Capture the cell that displays the provided text and extract its [X, Y] central coordinate. 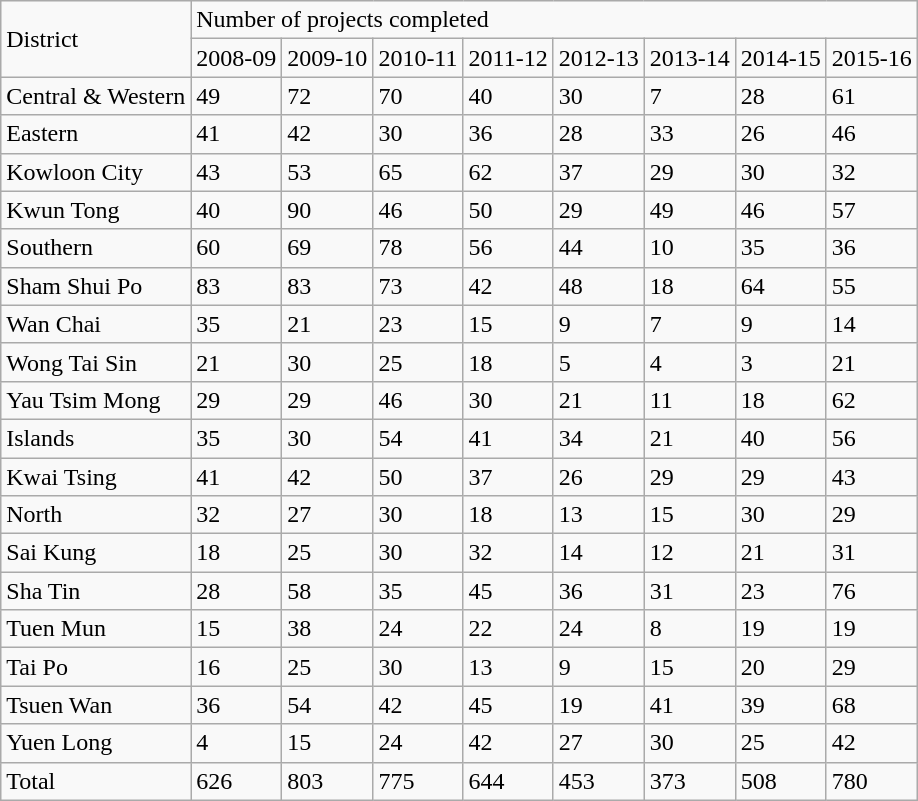
39 [780, 705]
90 [328, 210]
2012-13 [598, 58]
453 [598, 781]
20 [780, 667]
Kwai Tsing [96, 477]
508 [780, 781]
2014-15 [780, 58]
8 [690, 629]
Kowloon City [96, 172]
78 [418, 248]
69 [328, 248]
373 [690, 781]
Southern [96, 248]
61 [872, 96]
58 [328, 591]
Yau Tsim Mong [96, 400]
644 [508, 781]
2011-12 [508, 58]
68 [872, 705]
2015-16 [872, 58]
626 [236, 781]
53 [328, 172]
12 [690, 553]
Islands [96, 438]
34 [598, 438]
803 [328, 781]
2013-14 [690, 58]
55 [872, 286]
780 [872, 781]
10 [690, 248]
Kwun Tong [96, 210]
3 [780, 362]
2008-09 [236, 58]
44 [598, 248]
Sham Shui Po [96, 286]
33 [690, 134]
Tuen Mun [96, 629]
22 [508, 629]
38 [328, 629]
48 [598, 286]
775 [418, 781]
Eastern [96, 134]
2010-11 [418, 58]
Total [96, 781]
Number of projects completed [554, 20]
70 [418, 96]
North [96, 515]
11 [690, 400]
Sai Kung [96, 553]
72 [328, 96]
2009-10 [328, 58]
16 [236, 667]
60 [236, 248]
57 [872, 210]
Wong Tai Sin [96, 362]
73 [418, 286]
Tai Po [96, 667]
Tsuen Wan [96, 705]
Central & Western [96, 96]
64 [780, 286]
65 [418, 172]
Yuen Long [96, 743]
76 [872, 591]
Sha Tin [96, 591]
Wan Chai [96, 324]
5 [598, 362]
District [96, 39]
